Identify which cell holds the provided text, then report its (X, Y) central coordinate. 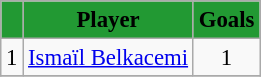
Ismaïl Belkacemi (108, 58)
Player (108, 20)
Goals (226, 20)
